Extract the [x, y] coordinate from the center of the cell holding the provided text.  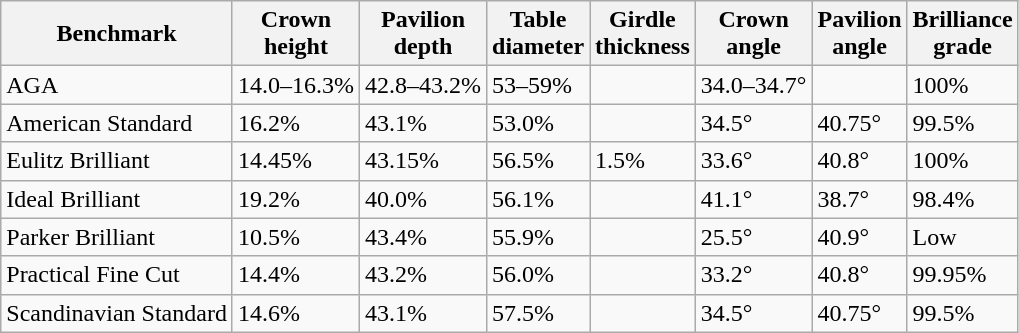
1.5% [643, 161]
56.1% [538, 199]
33.6° [754, 161]
99.95% [962, 275]
Paviliondepth [422, 34]
Benchmark [117, 34]
14.4% [296, 275]
25.5° [754, 237]
19.2% [296, 199]
Parker Brilliant [117, 237]
41.1° [754, 199]
Girdlethickness [643, 34]
56.5% [538, 161]
AGA [117, 85]
57.5% [538, 313]
53.0% [538, 123]
43.15% [422, 161]
14.45% [296, 161]
43.2% [422, 275]
Ideal Brilliant [117, 199]
40.9° [860, 237]
14.6% [296, 313]
10.5% [296, 237]
33.2° [754, 275]
Practical Fine Cut [117, 275]
Eulitz Brilliant [117, 161]
55.9% [538, 237]
42.8–43.2% [422, 85]
98.4% [962, 199]
40.0% [422, 199]
53–59% [538, 85]
14.0–16.3% [296, 85]
Crownangle [754, 34]
43.4% [422, 237]
Pavilionangle [860, 34]
Brilliancegrade [962, 34]
56.0% [538, 275]
Crownheight [296, 34]
16.2% [296, 123]
American Standard [117, 123]
Low [962, 237]
34.0–34.7° [754, 85]
Tablediameter [538, 34]
Scandinavian Standard [117, 313]
38.7° [860, 199]
